Find where the given text appears and provide that cell's center as [X, Y] coordinate. 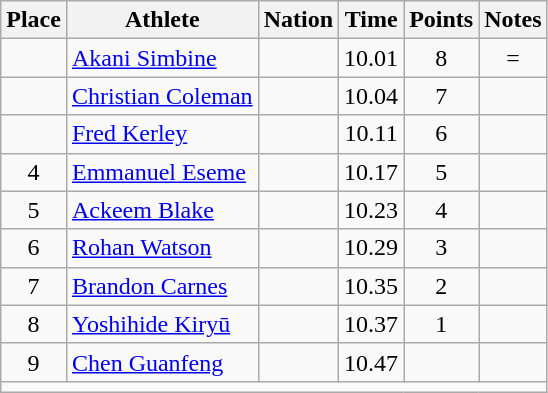
10.17 [372, 172]
9 [34, 362]
10.04 [372, 96]
Place [34, 20]
10.47 [372, 362]
Nation [298, 20]
Ackeem Blake [162, 210]
10.23 [372, 210]
Athlete [162, 20]
10.11 [372, 134]
3 [442, 248]
10.29 [372, 248]
Emmanuel Eseme [162, 172]
Points [442, 20]
Akani Simbine [162, 58]
Rohan Watson [162, 248]
Notes [513, 20]
Chen Guanfeng [162, 362]
Fred Kerley [162, 134]
1 [442, 324]
2 [442, 286]
10.35 [372, 286]
10.01 [372, 58]
10.37 [372, 324]
Yoshihide Kiryū [162, 324]
= [513, 58]
Brandon Carnes [162, 286]
Christian Coleman [162, 96]
Time [372, 20]
